Determine the [X, Y] coordinate at the center of the cell enclosing the given text.  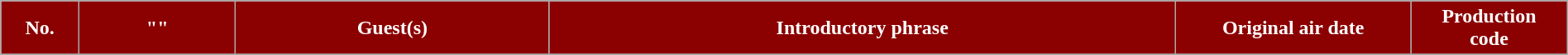
Introductory phrase [863, 28]
"" [157, 28]
Production code [1489, 28]
Guest(s) [392, 28]
No. [40, 28]
Original air date [1293, 28]
